Scan for the cell matching the given text and deliver its [X, Y] coordinate at center. 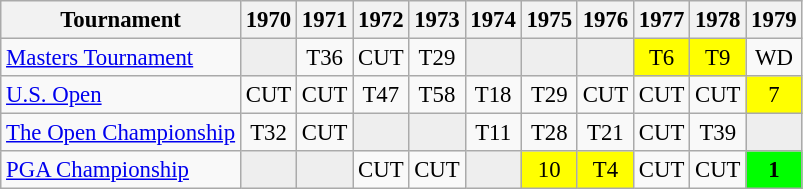
T47 [381, 95]
Masters Tournament [121, 58]
T4 [605, 170]
7 [774, 95]
T58 [437, 95]
1975 [549, 20]
1977 [661, 20]
1976 [605, 20]
1970 [268, 20]
T39 [718, 133]
T6 [661, 58]
U.S. Open [121, 95]
T11 [493, 133]
T32 [268, 133]
T28 [549, 133]
1978 [718, 20]
WD [774, 58]
1971 [325, 20]
1972 [381, 20]
T36 [325, 58]
The Open Championship [121, 133]
T18 [493, 95]
Tournament [121, 20]
10 [549, 170]
1973 [437, 20]
1 [774, 170]
PGA Championship [121, 170]
1979 [774, 20]
T21 [605, 133]
T9 [718, 58]
1974 [493, 20]
